Capture the cell that displays the provided text and extract its [x, y] central coordinate. 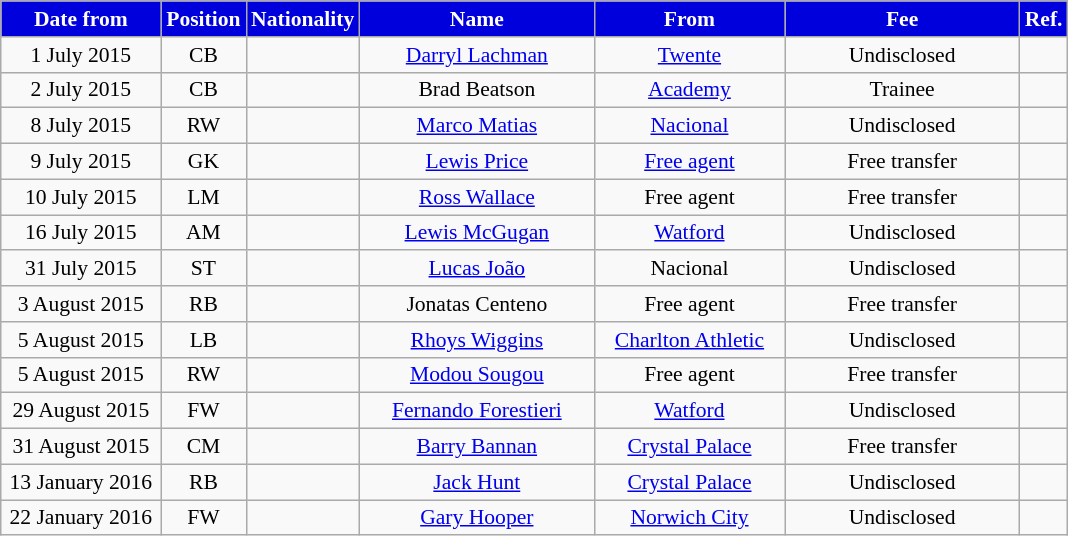
22 January 2016 [81, 518]
Lewis McGugan [476, 233]
Name [476, 19]
Academy [689, 90]
Marco Matias [476, 126]
Charlton Athletic [689, 340]
Nationality [302, 19]
10 July 2015 [81, 197]
CM [204, 447]
Darryl Lachman [476, 55]
LB [204, 340]
From [689, 19]
GK [204, 162]
Lewis Price [476, 162]
13 January 2016 [81, 482]
Brad Beatson [476, 90]
29 August 2015 [81, 411]
16 July 2015 [81, 233]
Norwich City [689, 518]
2 July 2015 [81, 90]
Trainee [902, 90]
8 July 2015 [81, 126]
Fee [902, 19]
Ross Wallace [476, 197]
LM [204, 197]
31 July 2015 [81, 269]
Barry Bannan [476, 447]
31 August 2015 [81, 447]
1 July 2015 [81, 55]
Modou Sougou [476, 375]
AM [204, 233]
9 July 2015 [81, 162]
Jonatas Centeno [476, 304]
Fernando Forestieri [476, 411]
Lucas João [476, 269]
Rhoys Wiggins [476, 340]
Twente [689, 55]
Gary Hooper [476, 518]
Jack Hunt [476, 482]
3 August 2015 [81, 304]
Date from [81, 19]
Ref. [1044, 19]
Position [204, 19]
ST [204, 269]
